From the cell containing the given text, extract its center point as [x, y] coordinate. 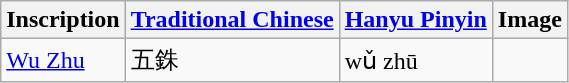
Hanyu Pinyin [416, 20]
wǔ zhū [416, 60]
Wu Zhu [63, 60]
Image [530, 20]
Inscription [63, 20]
五銖 [232, 60]
Traditional Chinese [232, 20]
